Search for the cell housing the specified text and yield its (X, Y) center coordinate. 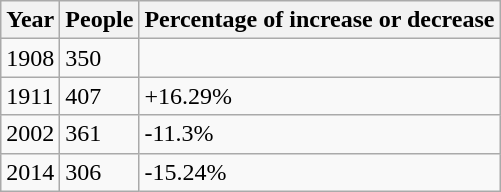
-15.24% (320, 172)
1911 (30, 96)
-11.3% (320, 134)
Year (30, 20)
+16.29% (320, 96)
Percentage of increase or decrease (320, 20)
407 (100, 96)
350 (100, 58)
2014 (30, 172)
361 (100, 134)
People (100, 20)
2002 (30, 134)
306 (100, 172)
1908 (30, 58)
